For the text-containing cell, return its midpoint in [x, y] coordinate format. 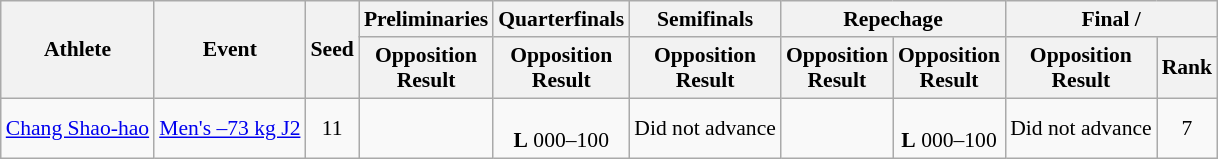
Quarterfinals [561, 19]
Rank [1188, 68]
7 [1188, 128]
Preliminaries [426, 19]
Event [230, 50]
Final / [1111, 19]
Chang Shao-hao [78, 128]
Seed [332, 50]
Repechage [893, 19]
Men's –73 kg J2 [230, 128]
Semifinals [705, 19]
Athlete [78, 50]
11 [332, 128]
